Capture the cell that displays the provided text and extract its [x, y] central coordinate. 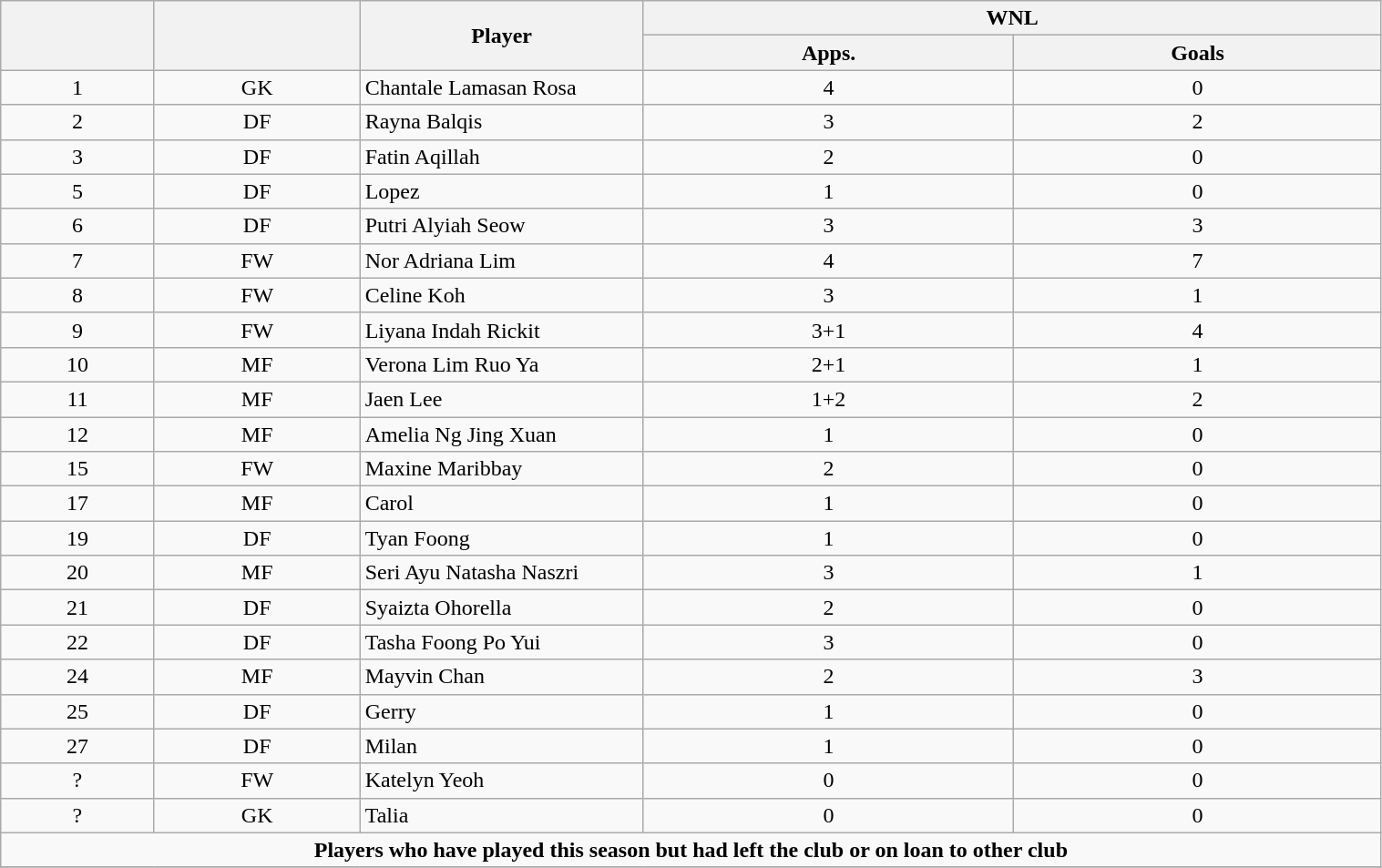
22 [77, 642]
Players who have played this season but had left the club or on loan to other club [691, 850]
Chantale Lamasan Rosa [501, 87]
9 [77, 330]
WNL [1012, 18]
Tasha Foong Po Yui [501, 642]
11 [77, 399]
Nor Adriana Lim [501, 260]
10 [77, 364]
Mayvin Chan [501, 677]
19 [77, 538]
21 [77, 608]
Carol [501, 504]
Milan [501, 746]
27 [77, 746]
1+2 [829, 399]
Goals [1197, 53]
5 [77, 191]
Jaen Lee [501, 399]
3+1 [829, 330]
24 [77, 677]
Talia [501, 815]
Celine Koh [501, 295]
25 [77, 711]
Apps. [829, 53]
Putri Alyiah Seow [501, 226]
Player [501, 36]
Verona Lim Ruo Ya [501, 364]
15 [77, 469]
17 [77, 504]
20 [77, 573]
Syaizta Ohorella [501, 608]
Gerry [501, 711]
Tyan Foong [501, 538]
12 [77, 434]
Fatin Aqillah [501, 157]
Liyana Indah Rickit [501, 330]
Maxine Maribbay [501, 469]
Seri Ayu Natasha Naszri [501, 573]
2+1 [829, 364]
Rayna Balqis [501, 122]
6 [77, 226]
Katelyn Yeoh [501, 781]
Amelia Ng Jing Xuan [501, 434]
Lopez [501, 191]
8 [77, 295]
